Return [X, Y] of the center of cell containing provided text 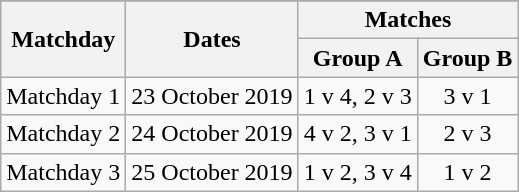
Matchday [64, 39]
1 v 2, 3 v 4 [358, 172]
Matchday 3 [64, 172]
1 v 4, 2 v 3 [358, 96]
Group A [358, 58]
1 v 2 [468, 172]
2 v 3 [468, 134]
Group B [468, 58]
Matchday 1 [64, 96]
Matchday 2 [64, 134]
4 v 2, 3 v 1 [358, 134]
Matches [408, 20]
25 October 2019 [212, 172]
Dates [212, 39]
24 October 2019 [212, 134]
3 v 1 [468, 96]
23 October 2019 [212, 96]
